Capture the cell that displays the provided text and extract its (x, y) central coordinate. 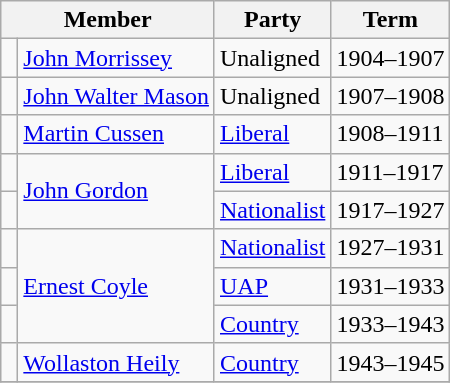
1904–1907 (390, 58)
1917–1927 (390, 210)
John Morrissey (116, 58)
1908–1911 (390, 134)
1931–1933 (390, 286)
1943–1945 (390, 362)
Party (272, 20)
Ernest Coyle (116, 286)
1933–1943 (390, 324)
Martin Cussen (116, 134)
John Gordon (116, 191)
John Walter Mason (116, 96)
Term (390, 20)
1927–1931 (390, 248)
UAP (272, 286)
Wollaston Heily (116, 362)
Member (108, 20)
1911–1917 (390, 172)
1907–1908 (390, 96)
